Determine the (x, y) coordinate at the center of the cell enclosing the given text.  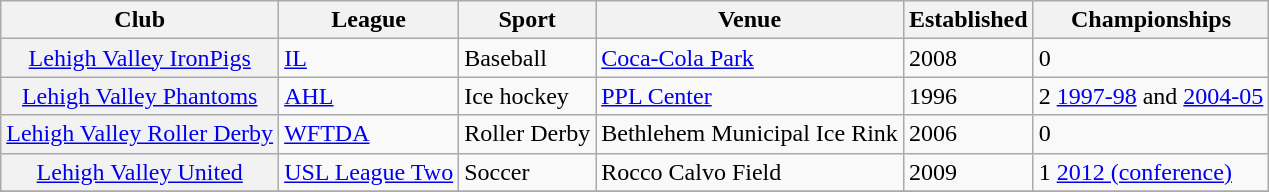
IL (369, 58)
Ice hockey (528, 96)
Sport (528, 20)
Bethlehem Municipal Ice Rink (750, 134)
Roller Derby (528, 134)
Venue (750, 20)
Established (968, 20)
League (369, 20)
Championships (1151, 20)
Lehigh Valley IronPigs (140, 58)
2006 (968, 134)
Lehigh Valley Roller Derby (140, 134)
WFTDA (369, 134)
Lehigh Valley United (140, 172)
1 2012 (conference) (1151, 172)
1996 (968, 96)
AHL (369, 96)
Baseball (528, 58)
PPL Center (750, 96)
Lehigh Valley Phantoms (140, 96)
2 1997-98 and 2004-05 (1151, 96)
Coca-Cola Park (750, 58)
Club (140, 20)
Soccer (528, 172)
USL League Two (369, 172)
2009 (968, 172)
2008 (968, 58)
Rocco Calvo Field (750, 172)
